Output the (x, y) coordinate of the center of the cell containing the given text.  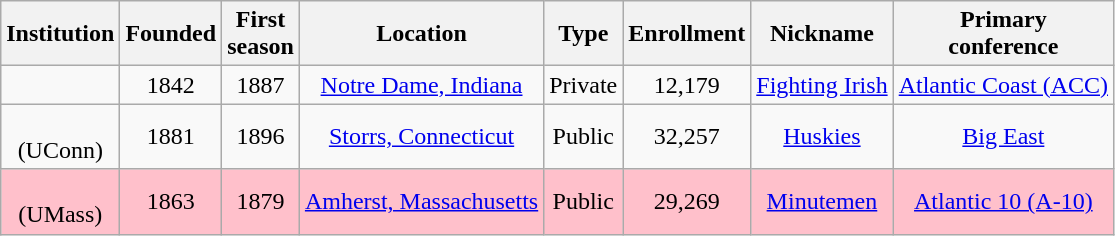
(UConn) (60, 136)
1879 (261, 202)
Founded (171, 34)
32,257 (687, 136)
Minutemen (822, 202)
Atlantic 10 (A-10) (1003, 202)
(UMass) (60, 202)
Location (421, 34)
Institution (60, 34)
29,269 (687, 202)
Nickname (822, 34)
Notre Dame, Indiana (421, 85)
1863 (171, 202)
Amherst, Massachusetts (421, 202)
Primaryconference (1003, 34)
Type (584, 34)
Huskies (822, 136)
Firstseason (261, 34)
Atlantic Coast (ACC) (1003, 85)
Private (584, 85)
1881 (171, 136)
Big East (1003, 136)
1887 (261, 85)
12,179 (687, 85)
1896 (261, 136)
Enrollment (687, 34)
1842 (171, 85)
Fighting Irish (822, 85)
Storrs, Connecticut (421, 136)
